Return the (X, Y) coordinate for the center point of the cell that contains the specified text.  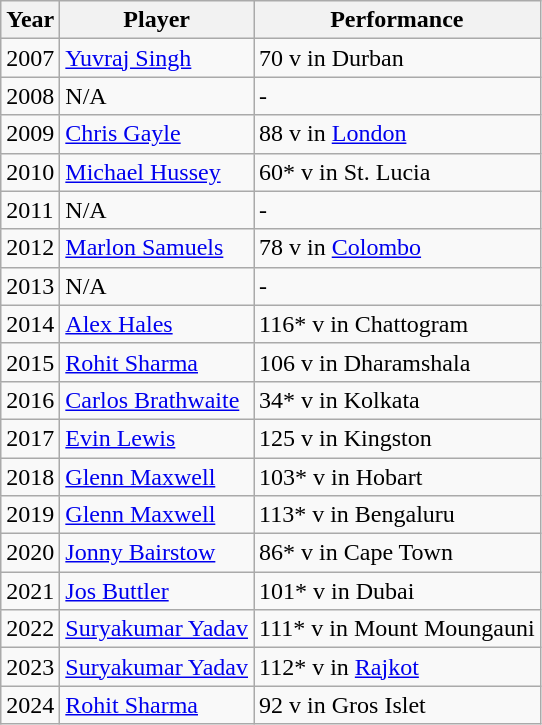
Player (157, 20)
2018 (30, 477)
113* v in Bengaluru (398, 515)
111* v in Mount Moungauni (398, 629)
Carlos Brathwaite (157, 400)
2021 (30, 591)
2023 (30, 667)
2007 (30, 58)
Jos Buttler (157, 591)
2009 (30, 134)
2022 (30, 629)
Performance (398, 20)
103* v in Hobart (398, 477)
Jonny Bairstow (157, 553)
106 v in Dharamshala (398, 362)
2015 (30, 362)
2011 (30, 210)
2016 (30, 400)
78 v in Colombo (398, 248)
Chris Gayle (157, 134)
2008 (30, 96)
2012 (30, 248)
2024 (30, 705)
Yuvraj Singh (157, 58)
60* v in St. Lucia (398, 172)
2014 (30, 324)
70 v in Durban (398, 58)
Alex Hales (157, 324)
2017 (30, 438)
88 v in London (398, 134)
2020 (30, 553)
2013 (30, 286)
86* v in Cape Town (398, 553)
2010 (30, 172)
Michael Hussey (157, 172)
101* v in Dubai (398, 591)
116* v in Chattogram (398, 324)
92 v in Gros Islet (398, 705)
2019 (30, 515)
Evin Lewis (157, 438)
Year (30, 20)
112* v in Rajkot (398, 667)
125 v in Kingston (398, 438)
Marlon Samuels (157, 248)
34* v in Kolkata (398, 400)
